Return the [x, y] coordinate for the center point of the cell that contains the specified text.  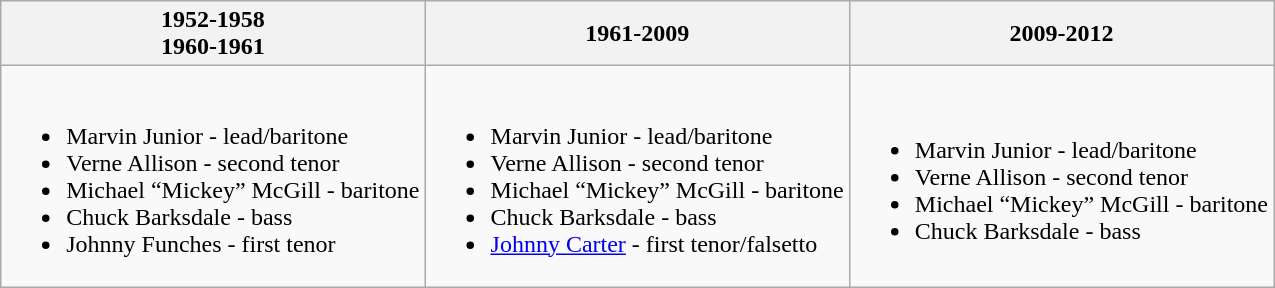
Marvin Junior - lead/baritoneVerne Allison - second tenorMichael “Mickey” McGill - baritoneChuck Barksdale - bassJohnny Carter - first tenor/falsetto [637, 176]
Marvin Junior - lead/baritoneVerne Allison - second tenorMichael “Mickey” McGill - baritoneChuck Barksdale - bass [1061, 176]
2009-2012 [1061, 34]
Marvin Junior - lead/baritoneVerne Allison - second tenorMichael “Mickey” McGill - baritoneChuck Barksdale - bassJohnny Funches - first tenor [213, 176]
1952-19581960-1961 [213, 34]
1961-2009 [637, 34]
